Scan for the cell matching the given text and deliver its (x, y) coordinate at center. 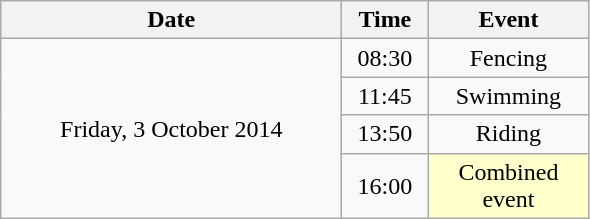
08:30 (385, 58)
13:50 (385, 134)
Date (172, 20)
16:00 (385, 186)
Riding (508, 134)
Friday, 3 October 2014 (172, 128)
Event (508, 20)
Combined event (508, 186)
Fencing (508, 58)
11:45 (385, 96)
Swimming (508, 96)
Time (385, 20)
